Capture the cell that displays the provided text and extract its (X, Y) central coordinate. 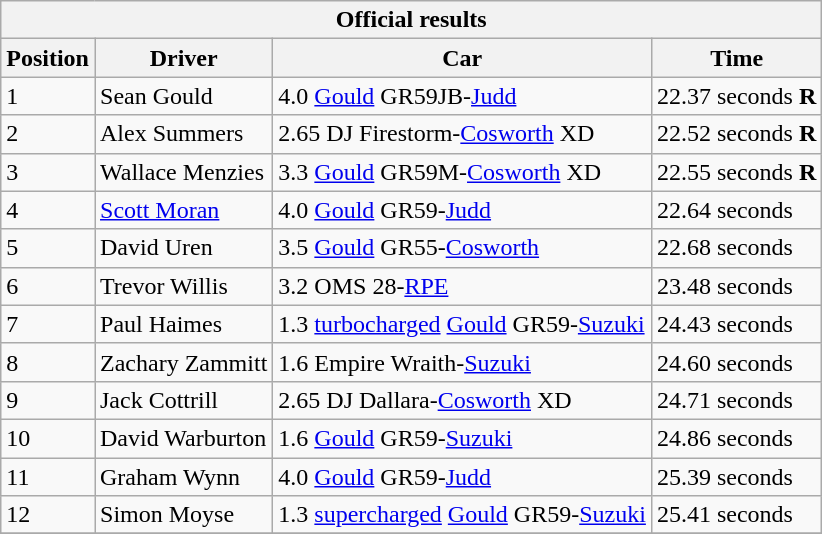
22.52 seconds R (736, 134)
3.2 OMS 28-RPE (462, 286)
David Warburton (183, 438)
1.3 supercharged Gould GR59-Suzuki (462, 515)
22.55 seconds R (736, 172)
2.65 DJ Firestorm-Cosworth XD (462, 134)
Position (48, 58)
1.6 Gould GR59-Suzuki (462, 438)
3.3 Gould GR59M-Cosworth XD (462, 172)
Car (462, 58)
Scott Moran (183, 210)
5 (48, 248)
Zachary Zammitt (183, 362)
3.5 Gould GR55-Cosworth (462, 248)
6 (48, 286)
1.6 Empire Wraith-Suzuki (462, 362)
7 (48, 324)
25.39 seconds (736, 477)
Simon Moyse (183, 515)
Wallace Menzies (183, 172)
22.64 seconds (736, 210)
11 (48, 477)
Graham Wynn (183, 477)
Driver (183, 58)
24.60 seconds (736, 362)
David Uren (183, 248)
2.65 DJ Dallara-Cosworth XD (462, 400)
Alex Summers (183, 134)
Trevor Willis (183, 286)
22.37 seconds R (736, 96)
24.43 seconds (736, 324)
24.86 seconds (736, 438)
10 (48, 438)
12 (48, 515)
Official results (412, 20)
1 (48, 96)
8 (48, 362)
Sean Gould (183, 96)
23.48 seconds (736, 286)
3 (48, 172)
25.41 seconds (736, 515)
1.3 turbocharged Gould GR59-Suzuki (462, 324)
Paul Haimes (183, 324)
9 (48, 400)
Jack Cottrill (183, 400)
24.71 seconds (736, 400)
4 (48, 210)
22.68 seconds (736, 248)
2 (48, 134)
Time (736, 58)
4.0 Gould GR59JB-Judd (462, 96)
